Determine the (X, Y) coordinate at the center of the cell enclosing the given text.  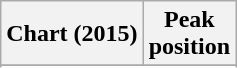
Chart (2015) (72, 34)
Peak position (189, 34)
